Return [X, Y] of the center of cell containing provided text 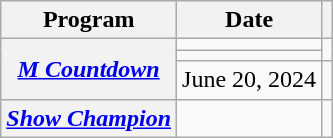
Program [89, 20]
Show Champion [89, 118]
Date [250, 20]
June 20, 2024 [250, 80]
M Countdown [89, 69]
